Detect which cell encompasses the target text, then output its [X, Y] center coordinate. 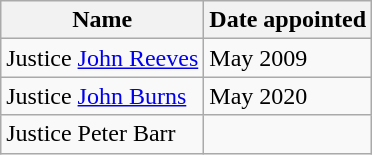
May 2020 [288, 96]
Name [102, 20]
Justice John Burns [102, 96]
Date appointed [288, 20]
Justice Peter Barr [102, 134]
Justice John Reeves [102, 58]
May 2009 [288, 58]
